Output the (X, Y) coordinate of the center of the cell containing the given text.  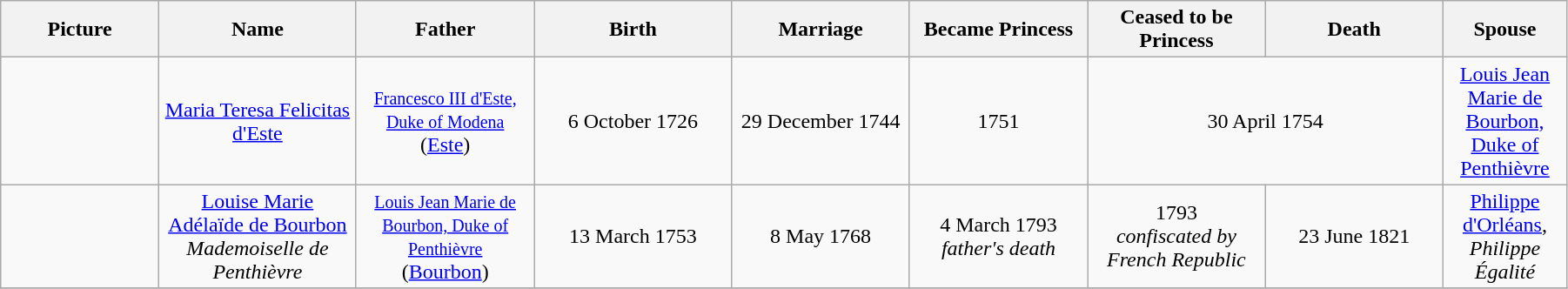
30 April 1754 (1265, 121)
29 December 1744 (821, 121)
Father (445, 30)
Spouse (1504, 30)
Louis Jean Marie de Bourbon, Duke of Penthièvre (1504, 121)
6 October 1726 (633, 121)
Philippe d'Orléans,Philippe Égalité (1504, 237)
8 May 1768 (821, 237)
Death (1354, 30)
13 March 1753 (633, 237)
Ceased to be Princess (1176, 30)
Marriage (821, 30)
Picture (80, 30)
23 June 1821 (1354, 237)
Louise Marie Adélaïde de BourbonMademoiselle de Penthièvre (258, 237)
Name (258, 30)
1751 (998, 121)
1793confiscated by French Republic (1176, 237)
4 March 1793father's death (998, 237)
Birth (633, 30)
Maria Teresa Felicitas d'Este (258, 121)
Francesco III d'Este, Duke of Modena (Este) (445, 121)
Became Princess (998, 30)
Louis Jean Marie de Bourbon, Duke of Penthièvre(Bourbon) (445, 237)
